Return the [x, y] coordinate for the center point of the cell that contains the specified text.  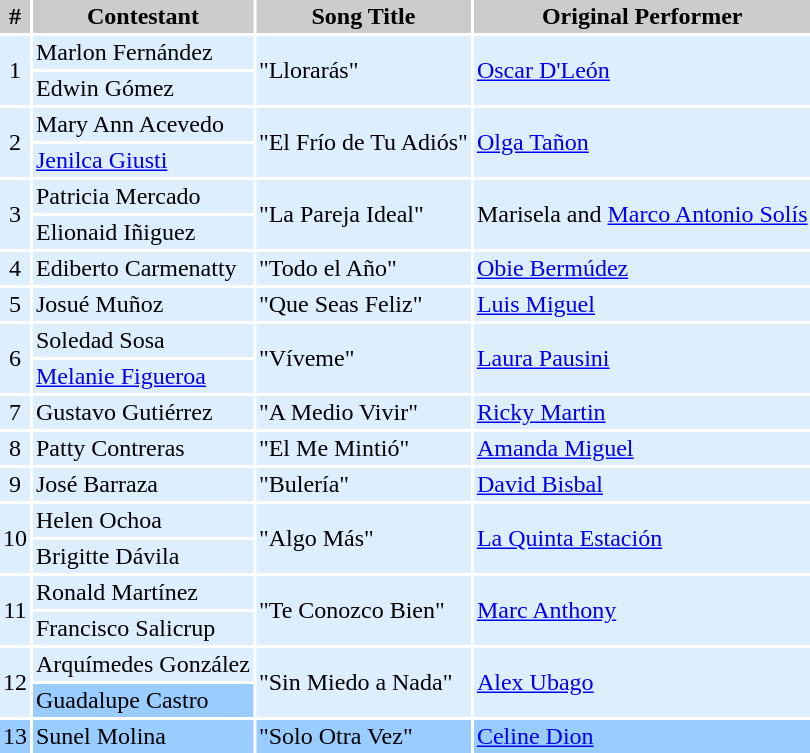
13 [15, 736]
Ediberto Carmenatty [143, 268]
"Te Conozco Bien" [364, 610]
Arquímedes González [143, 664]
"El Frío de Tu Adiós" [364, 142]
Melanie Figueroa [143, 376]
"Sin Miedo a Nada" [364, 682]
Marlon Fernández [143, 52]
José Barraza [143, 484]
Song Title [364, 16]
2 [15, 142]
Sunel Molina [143, 736]
"Bulería" [364, 484]
7 [15, 412]
# [15, 16]
Elionaid Iñiguez [143, 232]
Josué Muñoz [143, 304]
Patty Contreras [143, 448]
8 [15, 448]
Patricia Mercado [143, 196]
12 [15, 682]
6 [15, 358]
11 [15, 610]
5 [15, 304]
Brigitte Dávila [143, 556]
9 [15, 484]
"Algo Más" [364, 538]
"A Medio Vivir" [364, 412]
Edwin Gómez [143, 88]
4 [15, 268]
Guadalupe Castro [143, 700]
"Que Seas Feliz" [364, 304]
"Todo el Año" [364, 268]
Helen Ochoa [143, 520]
Mary Ann Acevedo [143, 124]
10 [15, 538]
"La Pareja Ideal" [364, 214]
Francisco Salicrup [143, 628]
Soledad Sosa [143, 340]
Contestant [143, 16]
Gustavo Gutiérrez [143, 412]
Ronald Martínez [143, 592]
"Víveme" [364, 358]
"El Me Mintió" [364, 448]
3 [15, 214]
Jenilca Giusti [143, 160]
1 [15, 70]
"Solo Otra Vez" [364, 736]
"Llorarás" [364, 70]
